Capture the cell that displays the provided text and extract its (X, Y) central coordinate. 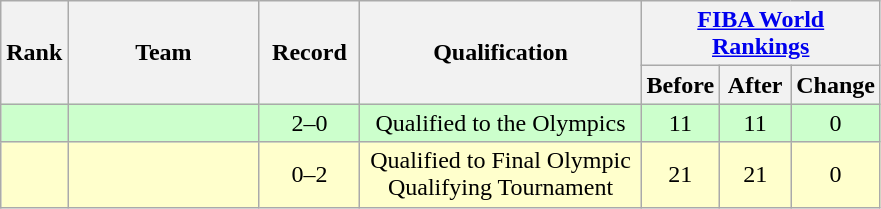
Rank (34, 52)
Qualified to the Olympics (500, 123)
0–2 (310, 174)
Team (164, 52)
Qualified to Final Olympic Qualifying Tournament (500, 174)
FIBA World Rankings (760, 34)
After (756, 85)
Record (310, 52)
Before (680, 85)
Change (836, 85)
2–0 (310, 123)
Qualification (500, 52)
